Output the [X, Y] coordinate of the center of the cell containing the given text.  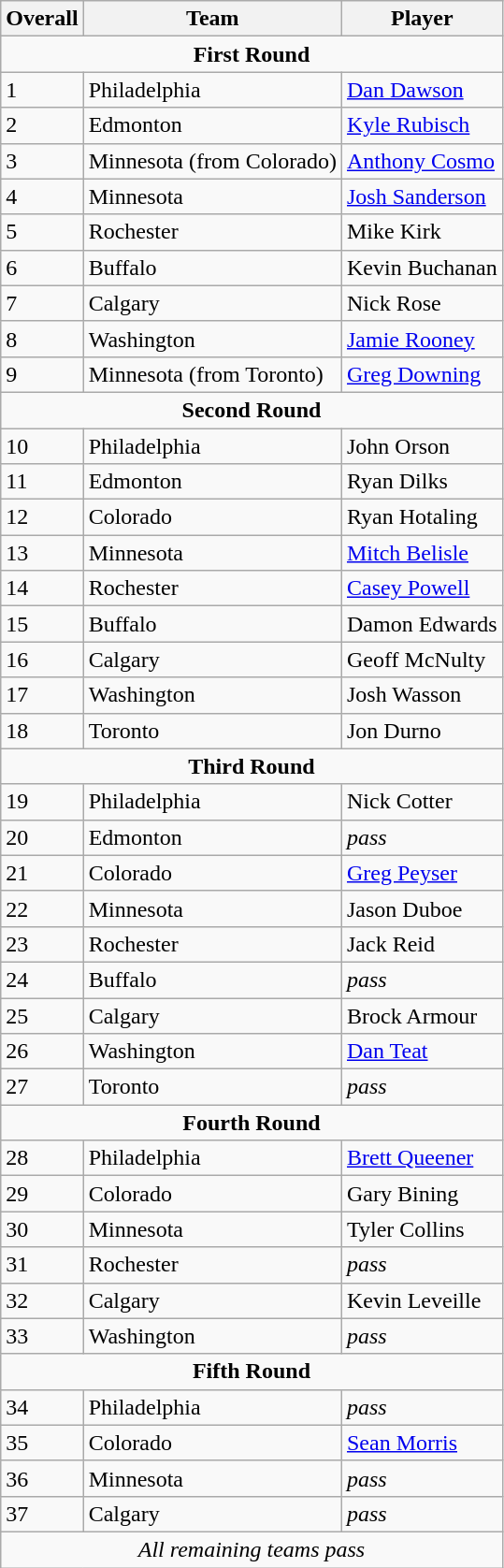
Second Round [252, 410]
Sean Morris [422, 1443]
11 [42, 482]
30 [42, 1229]
37 [42, 1514]
21 [42, 873]
19 [42, 802]
John Orson [422, 446]
Kevin Buchanan [422, 268]
Casey Powell [422, 588]
Nick Rose [422, 303]
24 [42, 980]
Anthony Cosmo [422, 161]
17 [42, 695]
15 [42, 624]
Mike Kirk [422, 232]
18 [42, 731]
Fifth Round [252, 1372]
Ryan Hotaling [422, 517]
23 [42, 944]
13 [42, 553]
Josh Wasson [422, 695]
Geoff McNulty [422, 660]
27 [42, 1087]
31 [42, 1265]
Greg Peyser [422, 873]
14 [42, 588]
6 [42, 268]
25 [42, 1015]
Player [422, 19]
26 [42, 1052]
4 [42, 196]
Jack Reid [422, 944]
Mitch Belisle [422, 553]
Kyle Rubisch [422, 125]
Brock Armour [422, 1015]
34 [42, 1407]
Dan Teat [422, 1052]
9 [42, 374]
Jamie Rooney [422, 339]
3 [42, 161]
Team [212, 19]
32 [42, 1300]
Damon Edwards [422, 624]
10 [42, 446]
Minnesota (from Colorado) [212, 161]
Overall [42, 19]
8 [42, 339]
Third Round [252, 766]
Kevin Leveille [422, 1300]
12 [42, 517]
7 [42, 303]
Josh Sanderson [422, 196]
1 [42, 90]
All remaining teams pass [252, 1549]
Tyler Collins [422, 1229]
28 [42, 1158]
Nick Cotter [422, 802]
35 [42, 1443]
Fourth Round [252, 1123]
Brett Queener [422, 1158]
33 [42, 1336]
20 [42, 837]
22 [42, 908]
Minnesota (from Toronto) [212, 374]
2 [42, 125]
Greg Downing [422, 374]
16 [42, 660]
36 [42, 1478]
Ryan Dilks [422, 482]
First Round [252, 54]
Gary Bining [422, 1194]
29 [42, 1194]
Jon Durno [422, 731]
Dan Dawson [422, 90]
Jason Duboe [422, 908]
5 [42, 232]
